Search for the cell housing the specified text and yield its [X, Y] center coordinate. 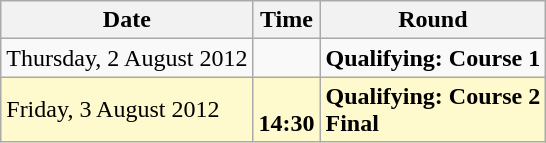
Qualifying: Course 2Final [433, 110]
14:30 [286, 110]
Round [433, 20]
Friday, 3 August 2012 [127, 110]
Qualifying: Course 1 [433, 58]
Thursday, 2 August 2012 [127, 58]
Date [127, 20]
Time [286, 20]
